Find where the given text appears and provide that cell's center as (x, y) coordinate. 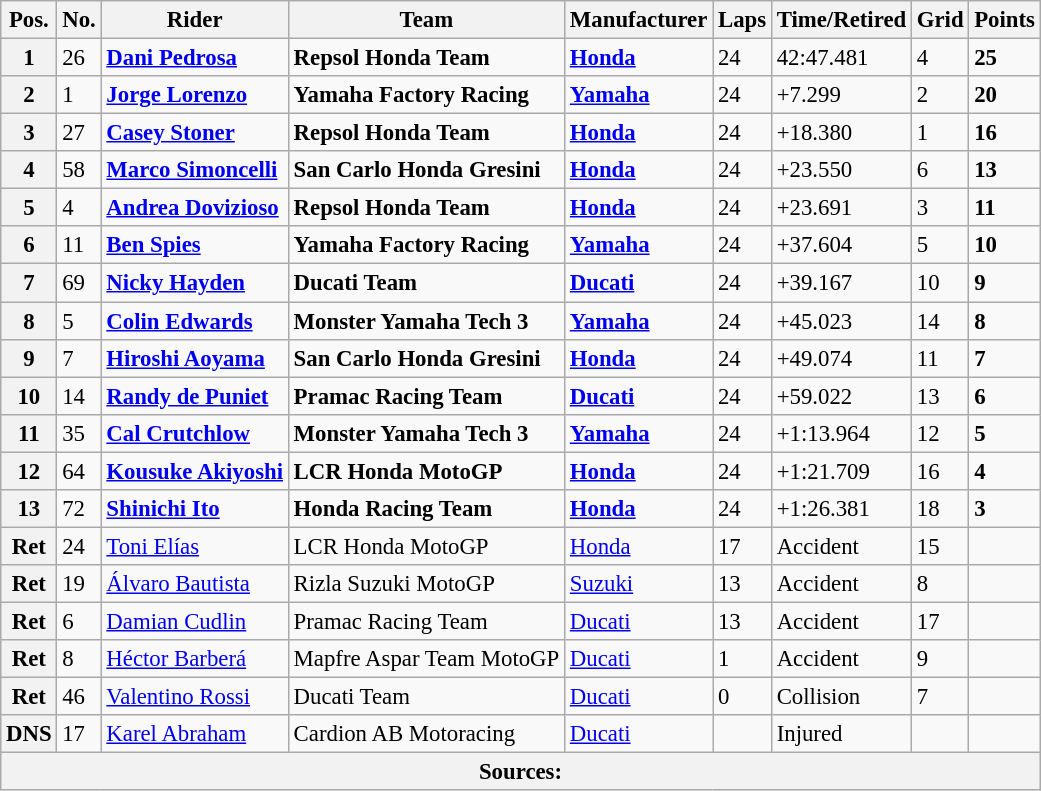
+23.691 (841, 208)
+49.074 (841, 358)
26 (79, 58)
Shinichi Ito (194, 509)
Manufacturer (639, 20)
Injured (841, 734)
Collision (841, 697)
64 (79, 471)
Grid (940, 20)
Damian Cudlin (194, 621)
Honda Racing Team (426, 509)
Cardion AB Motoracing (426, 734)
Cal Crutchlow (194, 433)
27 (79, 133)
Team (426, 20)
+39.167 (841, 283)
Nicky Hayden (194, 283)
69 (79, 283)
+18.380 (841, 133)
72 (79, 509)
Dani Pedrosa (194, 58)
Álvaro Bautista (194, 584)
46 (79, 697)
+1:13.964 (841, 433)
Ben Spies (194, 245)
Kousuke Akiyoshi (194, 471)
Marco Simoncelli (194, 170)
Hiroshi Aoyama (194, 358)
+45.023 (841, 321)
Randy de Puniet (194, 396)
Casey Stoner (194, 133)
DNS (29, 734)
0 (742, 697)
42:47.481 (841, 58)
+59.022 (841, 396)
Points (1004, 20)
35 (79, 433)
Laps (742, 20)
Suzuki (639, 584)
20 (1004, 95)
Colin Edwards (194, 321)
15 (940, 546)
Jorge Lorenzo (194, 95)
Andrea Dovizioso (194, 208)
18 (940, 509)
25 (1004, 58)
Héctor Barberá (194, 659)
+23.550 (841, 170)
Time/Retired (841, 20)
+1:21.709 (841, 471)
Sources: (521, 772)
19 (79, 584)
Mapfre Aspar Team MotoGP (426, 659)
Pos. (29, 20)
Rizla Suzuki MotoGP (426, 584)
No. (79, 20)
58 (79, 170)
+1:26.381 (841, 509)
Toni Elías (194, 546)
Valentino Rossi (194, 697)
+37.604 (841, 245)
Karel Abraham (194, 734)
Rider (194, 20)
+7.299 (841, 95)
